Locate the cell with the specified text and output its [x, y] center coordinate. 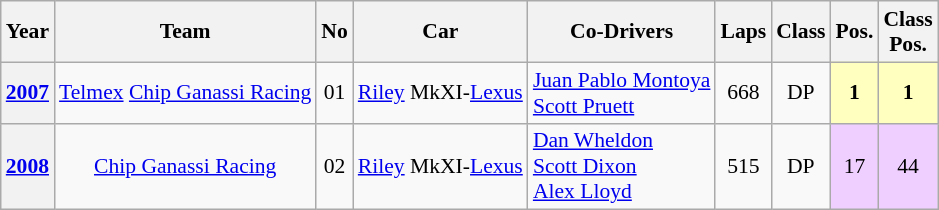
Class [800, 32]
2007 [28, 92]
515 [743, 166]
02 [334, 166]
Year [28, 32]
Car [440, 32]
Juan Pablo Montoya Scott Pruett [622, 92]
2008 [28, 166]
668 [743, 92]
Co-Drivers [622, 32]
No [334, 32]
17 [855, 166]
ClassPos. [908, 32]
Chip Ganassi Racing [185, 166]
Laps [743, 32]
01 [334, 92]
44 [908, 166]
Pos. [855, 32]
Dan Wheldon Scott Dixon Alex Lloyd [622, 166]
Telmex Chip Ganassi Racing [185, 92]
Team [185, 32]
